Search for the cell housing the specified text and yield its [X, Y] center coordinate. 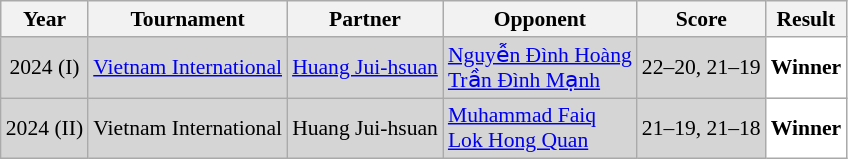
Score [702, 19]
Muhammad Faiq Lok Hong Quan [540, 128]
Year [44, 19]
22–20, 21–19 [702, 68]
Opponent [540, 19]
Tournament [188, 19]
Partner [365, 19]
Nguyễn Đình Hoàng Trần Đình Mạnh [540, 68]
21–19, 21–18 [702, 128]
2024 (I) [44, 68]
Result [806, 19]
2024 (II) [44, 128]
